Scan for the cell matching the given text and deliver its [X, Y] coordinate at center. 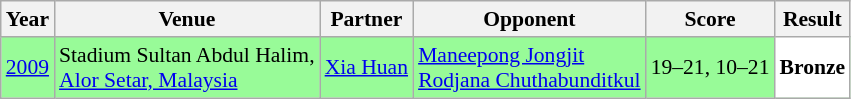
Xia Huan [366, 68]
Score [710, 19]
Venue [187, 19]
19–21, 10–21 [710, 68]
Year [28, 19]
Bronze [812, 68]
Opponent [530, 19]
Result [812, 19]
2009 [28, 68]
Stadium Sultan Abdul Halim,Alor Setar, Malaysia [187, 68]
Maneepong Jongjit Rodjana Chuthabunditkul [530, 68]
Partner [366, 19]
